Locate the cell with the specified text and output its (x, y) center coordinate. 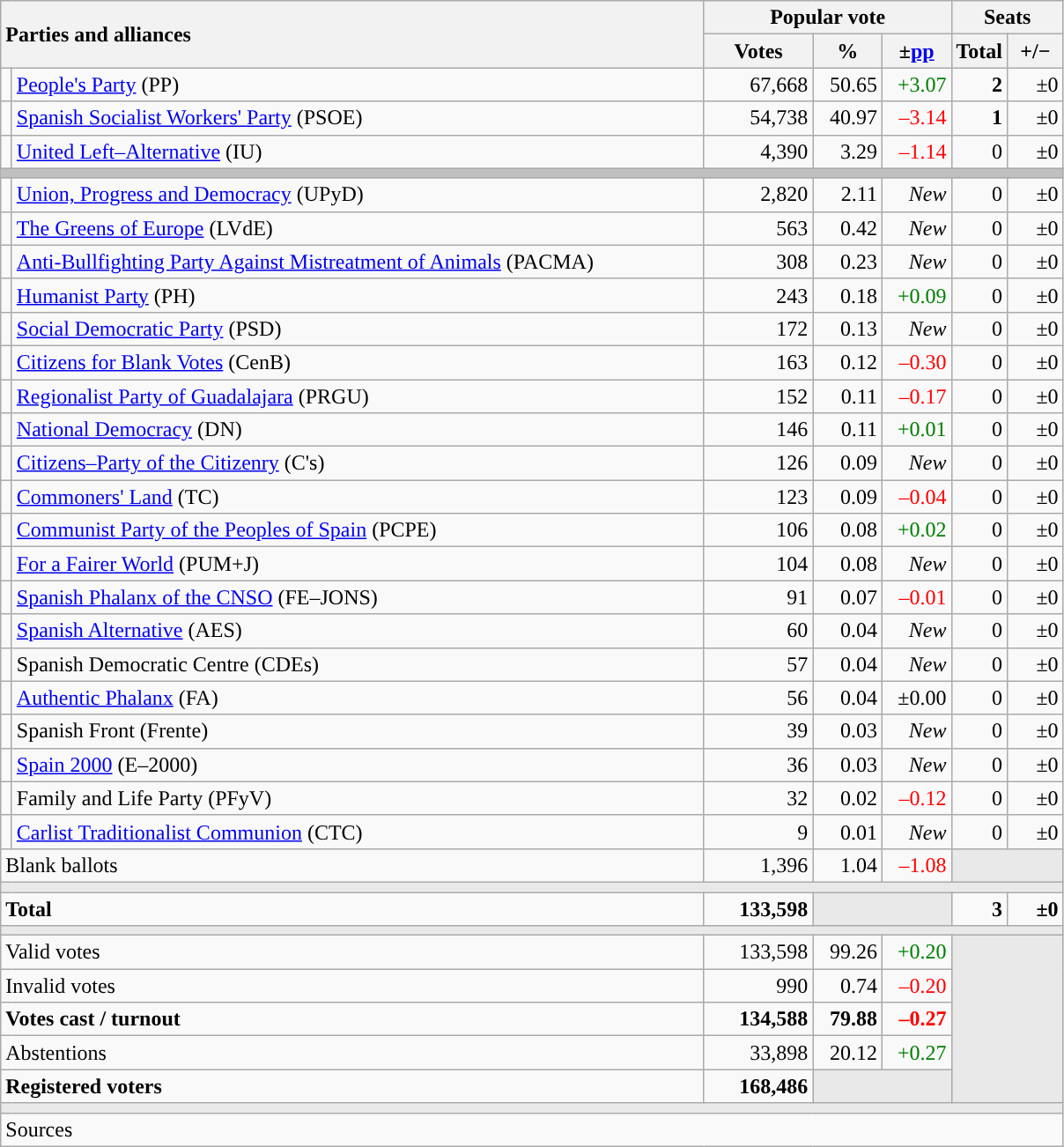
0.12 (847, 362)
146 (758, 430)
1,396 (758, 865)
±pp (916, 51)
2.11 (847, 195)
+0.20 (916, 952)
Communist Party of the Peoples of Spain (PCPE) (358, 530)
+0.09 (916, 295)
3 (979, 908)
Citizens for Blank Votes (CenB) (358, 362)
Spanish Socialist Workers' Party (PSOE) (358, 118)
1 (979, 118)
Parties and alliances (352, 34)
2 (979, 85)
Abstentions (352, 1053)
0.23 (847, 262)
–0.12 (916, 798)
Union, Progress and Democracy (UPyD) (358, 195)
0.02 (847, 798)
3.29 (847, 152)
% (847, 51)
–0.17 (916, 396)
–1.08 (916, 865)
9 (758, 832)
0.74 (847, 986)
33,898 (758, 1053)
–0.20 (916, 986)
106 (758, 530)
Popular vote (828, 18)
Carlist Traditionalist Communion (CTC) (358, 832)
134,588 (758, 1019)
–1.14 (916, 152)
Citizens–Party of the Citizenry (C's) (358, 463)
163 (758, 362)
0.13 (847, 329)
Spanish Front (Frente) (358, 731)
4,390 (758, 152)
±0.00 (916, 698)
79.88 (847, 1019)
20.12 (847, 1053)
Invalid votes (352, 986)
–0.01 (916, 597)
–3.14 (916, 118)
2,820 (758, 195)
Regionalist Party of Guadalajara (PRGU) (358, 396)
+3.07 (916, 85)
Family and Life Party (PFyV) (358, 798)
0.01 (847, 832)
Valid votes (352, 952)
+0.02 (916, 530)
People's Party (PP) (358, 85)
36 (758, 765)
67,668 (758, 85)
563 (758, 228)
308 (758, 262)
The Greens of Europe (LVdE) (358, 228)
Blank ballots (352, 865)
990 (758, 986)
126 (758, 463)
Sources (532, 1129)
+0.27 (916, 1053)
99.26 (847, 952)
United Left–Alternative (IU) (358, 152)
–0.04 (916, 497)
39 (758, 731)
91 (758, 597)
Registered voters (352, 1086)
Votes cast / turnout (352, 1019)
152 (758, 396)
168,486 (758, 1086)
Votes (758, 51)
+/− (1036, 51)
1.04 (847, 865)
Spanish Democratic Centre (CDEs) (358, 664)
–0.30 (916, 362)
50.65 (847, 85)
Spain 2000 (E–2000) (358, 765)
Authentic Phalanx (FA) (358, 698)
0.42 (847, 228)
0.18 (847, 295)
Social Democratic Party (PSD) (358, 329)
Spanish Phalanx of the CNSO (FE–JONS) (358, 597)
Commoners' Land (TC) (358, 497)
–0.27 (916, 1019)
For a Fairer World (PUM+J) (358, 564)
57 (758, 664)
172 (758, 329)
60 (758, 631)
54,738 (758, 118)
243 (758, 295)
40.97 (847, 118)
104 (758, 564)
56 (758, 698)
123 (758, 497)
Seats (1008, 18)
+0.01 (916, 430)
Spanish Alternative (AES) (358, 631)
Humanist Party (PH) (358, 295)
0.07 (847, 597)
National Democracy (DN) (358, 430)
Anti-Bullfighting Party Against Mistreatment of Animals (PACMA) (358, 262)
32 (758, 798)
